Output the (X, Y) coordinate of the center of the cell containing the given text.  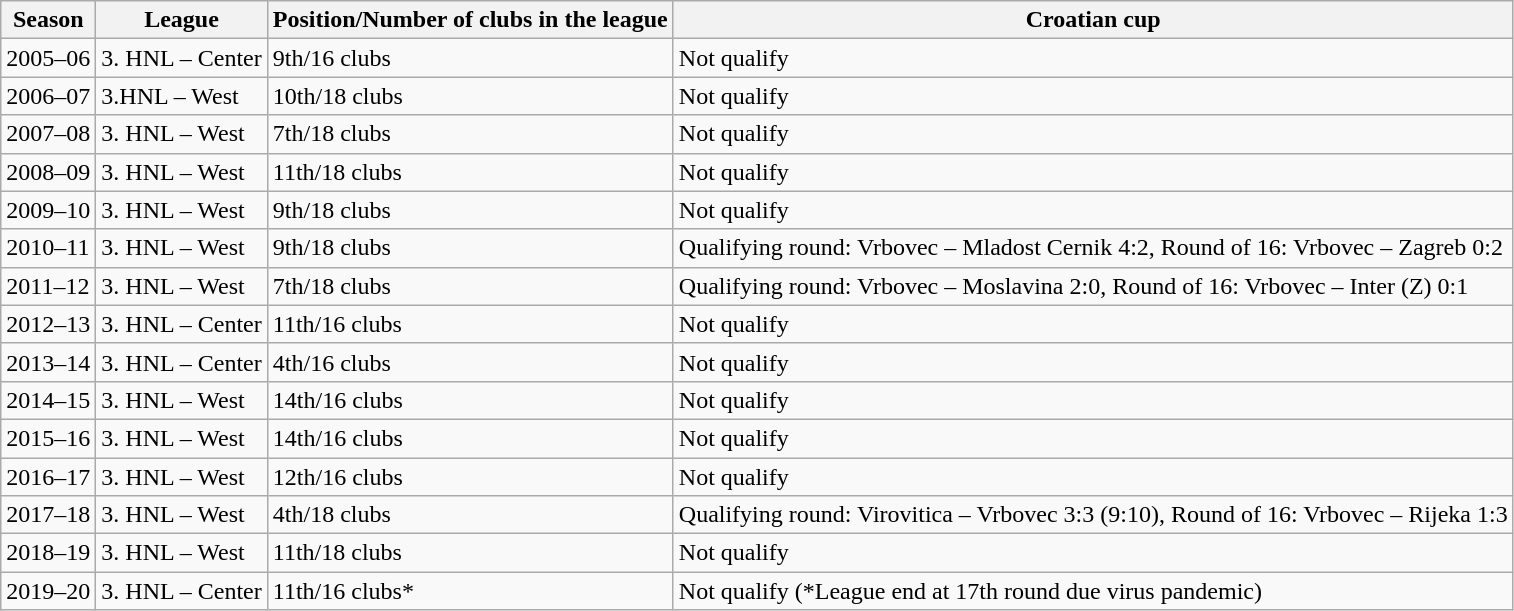
Croatian cup (1093, 20)
Not qualify (*League end at 17th round due virus pandemic) (1093, 591)
League (182, 20)
Season (48, 20)
2009–10 (48, 210)
2019–20 (48, 591)
3.HNL – West (182, 96)
2007–08 (48, 134)
4th/16 clubs (470, 362)
2005–06 (48, 58)
Qualifying round: Virovitica – Vrbovec 3:3 (9:10), Round of 16: Vrbovec – Rijeka 1:3 (1093, 515)
2013–14 (48, 362)
10th/18 clubs (470, 96)
4th/18 clubs (470, 515)
11th/16 clubs* (470, 591)
2015–16 (48, 438)
2012–13 (48, 324)
11th/16 clubs (470, 324)
2010–11 (48, 248)
2008–09 (48, 172)
2006–07 (48, 96)
9th/16 clubs (470, 58)
Position/Number of clubs in the league (470, 20)
2018–19 (48, 553)
2016–17 (48, 477)
2014–15 (48, 400)
2017–18 (48, 515)
Qualifying round: Vrbovec – Moslavina 2:0, Round of 16: Vrbovec – Inter (Z) 0:1 (1093, 286)
Qualifying round: Vrbovec – Mladost Cernik 4:2, Round of 16: Vrbovec – Zagreb 0:2 (1093, 248)
2011–12 (48, 286)
12th/16 clubs (470, 477)
